Return [x, y] of the center of cell containing provided text 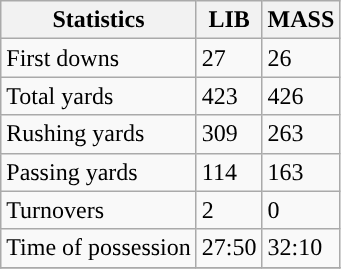
114 [229, 172]
First downs [99, 58]
163 [301, 172]
0 [301, 210]
26 [301, 58]
Statistics [99, 20]
263 [301, 134]
Time of possession [99, 248]
Rushing yards [99, 134]
309 [229, 134]
Passing yards [99, 172]
423 [229, 96]
32:10 [301, 248]
2 [229, 210]
426 [301, 96]
Total yards [99, 96]
LIB [229, 20]
MASS [301, 20]
27 [229, 58]
Turnovers [99, 210]
27:50 [229, 248]
